Determine the (x, y) coordinate at the center of the cell enclosing the given text.  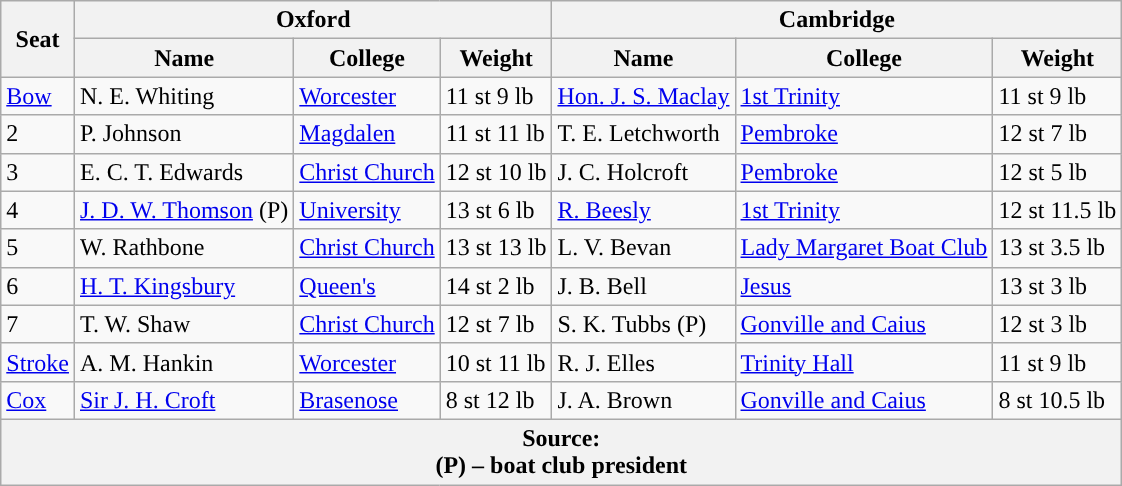
4 (38, 210)
13 st 3.5 lb (1058, 248)
Magdalen (367, 134)
J. C. Holcroft (644, 172)
A. M. Hankin (184, 362)
Brasenose (367, 400)
12 st 10 lb (496, 172)
12 st 11.5 lb (1058, 210)
13 st 3 lb (1058, 286)
Oxford (312, 20)
8 st 10.5 lb (1058, 400)
L. V. Bevan (644, 248)
T. E. Letchworth (644, 134)
13 st 13 lb (496, 248)
12 st 3 lb (1058, 324)
Stroke (38, 362)
Sir J. H. Croft (184, 400)
Cambridge (837, 20)
S. K. Tubbs (P) (644, 324)
8 st 12 lb (496, 400)
University (367, 210)
E. C. T. Edwards (184, 172)
R. Beesly (644, 210)
J. B. Bell (644, 286)
13 st 6 lb (496, 210)
J. A. Brown (644, 400)
P. Johnson (184, 134)
10 st 11 lb (496, 362)
Hon. J. S. Maclay (644, 96)
3 (38, 172)
Bow (38, 96)
N. E. Whiting (184, 96)
W. Rathbone (184, 248)
5 (38, 248)
Cox (38, 400)
Queen's (367, 286)
J. D. W. Thomson (P) (184, 210)
H. T. Kingsbury (184, 286)
2 (38, 134)
7 (38, 324)
Trinity Hall (864, 362)
Lady Margaret Boat Club (864, 248)
Jesus (864, 286)
T. W. Shaw (184, 324)
14 st 2 lb (496, 286)
12 st 5 lb (1058, 172)
11 st 11 lb (496, 134)
Source:(P) – boat club president (562, 452)
R. J. Elles (644, 362)
6 (38, 286)
Seat (38, 39)
